Search for the cell housing the specified text and yield its [x, y] center coordinate. 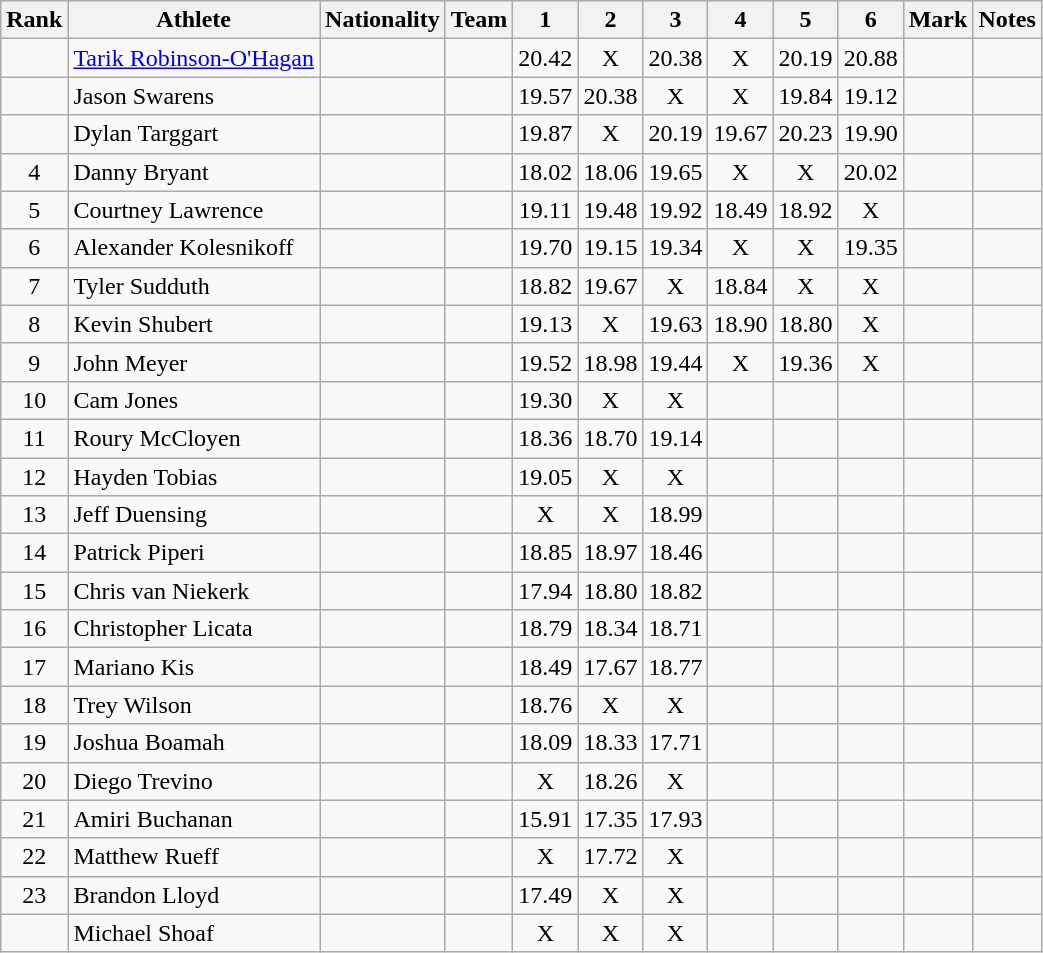
19.34 [676, 248]
19.84 [806, 96]
21 [34, 819]
Amiri Buchanan [194, 819]
18 [34, 705]
15.91 [546, 819]
Rank [34, 20]
22 [34, 857]
19.52 [546, 362]
17.49 [546, 895]
17.67 [610, 667]
19.63 [676, 324]
23 [34, 895]
Michael Shoaf [194, 933]
18.97 [610, 553]
19.44 [676, 362]
17.94 [546, 591]
Mark [938, 20]
Diego Trevino [194, 781]
Courtney Lawrence [194, 210]
18.92 [806, 210]
12 [34, 477]
19.70 [546, 248]
19.87 [546, 134]
Brandon Lloyd [194, 895]
18.99 [676, 515]
18.02 [546, 172]
13 [34, 515]
Athlete [194, 20]
19.92 [676, 210]
Nationality [383, 20]
Chris van Niekerk [194, 591]
18.34 [610, 629]
10 [34, 400]
19.11 [546, 210]
Cam Jones [194, 400]
19.57 [546, 96]
18.79 [546, 629]
John Meyer [194, 362]
18.09 [546, 743]
19.05 [546, 477]
19.30 [546, 400]
20.42 [546, 58]
Christopher Licata [194, 629]
Alexander Kolesnikoff [194, 248]
17.72 [610, 857]
19.90 [870, 134]
18.76 [546, 705]
18.84 [740, 286]
Tarik Robinson-O'Hagan [194, 58]
Hayden Tobias [194, 477]
Roury McCloyen [194, 438]
9 [34, 362]
Trey Wilson [194, 705]
Kevin Shubert [194, 324]
19.13 [546, 324]
17 [34, 667]
3 [676, 20]
16 [34, 629]
2 [610, 20]
Joshua Boamah [194, 743]
19.65 [676, 172]
20.88 [870, 58]
7 [34, 286]
1 [546, 20]
Dylan Targgart [194, 134]
Tyler Sudduth [194, 286]
18.33 [610, 743]
20 [34, 781]
18.90 [740, 324]
19.35 [870, 248]
18.85 [546, 553]
Jeff Duensing [194, 515]
19.14 [676, 438]
8 [34, 324]
18.46 [676, 553]
17.93 [676, 819]
Danny Bryant [194, 172]
20.02 [870, 172]
19.15 [610, 248]
19.36 [806, 362]
18.06 [610, 172]
Jason Swarens [194, 96]
14 [34, 553]
19.48 [610, 210]
18.70 [610, 438]
18.36 [546, 438]
11 [34, 438]
18.77 [676, 667]
18.71 [676, 629]
19 [34, 743]
19.12 [870, 96]
18.26 [610, 781]
Patrick Piperi [194, 553]
Notes [1007, 20]
18.98 [610, 362]
Team [479, 20]
17.35 [610, 819]
Mariano Kis [194, 667]
20.23 [806, 134]
17.71 [676, 743]
Matthew Rueff [194, 857]
15 [34, 591]
